Determine the (X, Y) coordinate at the center of the cell enclosing the given text.  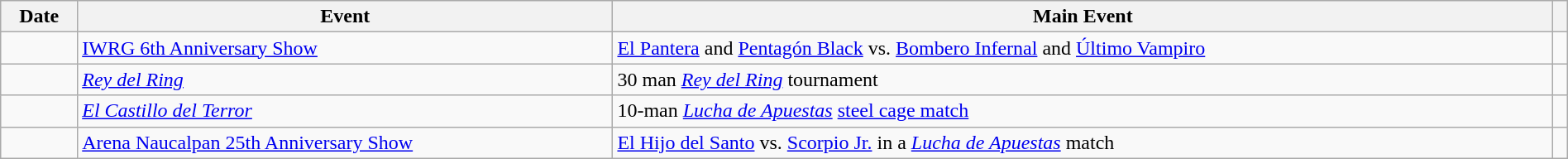
IWRG 6th Anniversary Show (346, 48)
Arena Naucalpan 25th Anniversary Show (346, 142)
Main Event (1083, 17)
Event (346, 17)
10-man Lucha de Apuestas steel cage match (1083, 111)
El Pantera and Pentagón Black vs. Bombero Infernal and Último Vampiro (1083, 48)
Date (40, 17)
30 man Rey del Ring tournament (1083, 79)
El Hijo del Santo vs. Scorpio Jr. in a Lucha de Apuestas match (1083, 142)
Rey del Ring (346, 79)
El Castillo del Terror (346, 111)
